Provide the [X, Y] coordinate of the cell's center where the given text is located.  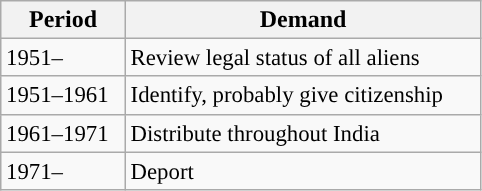
1951– [63, 58]
Demand [303, 20]
Distribute throughout India [303, 133]
1951–1961 [63, 95]
Identify, probably give citizenship [303, 95]
Review legal status of all aliens [303, 58]
Period [63, 20]
1971– [63, 171]
1961–1971 [63, 133]
Deport [303, 171]
